Return (X, Y) of the center of cell containing provided text 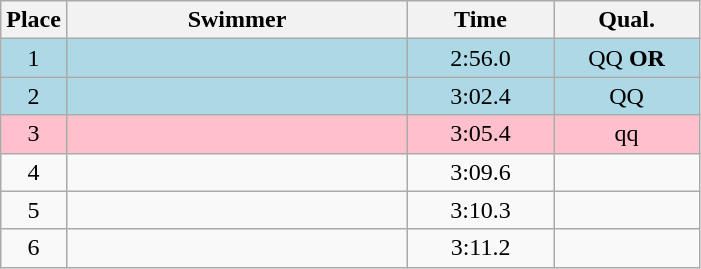
3:05.4 (481, 134)
Qual. (627, 20)
Swimmer (236, 20)
3:11.2 (481, 248)
6 (34, 248)
QQ OR (627, 58)
2:56.0 (481, 58)
qq (627, 134)
3:10.3 (481, 210)
3:09.6 (481, 172)
4 (34, 172)
2 (34, 96)
Place (34, 20)
QQ (627, 96)
5 (34, 210)
1 (34, 58)
3:02.4 (481, 96)
Time (481, 20)
3 (34, 134)
